Pinpoint the cell where the given text exists, returning its (X, Y) midpoint coordinate. 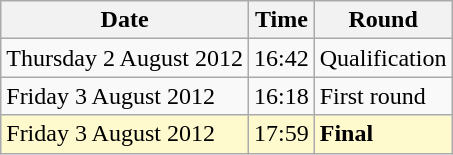
Date (125, 20)
Qualification (383, 58)
Time (281, 20)
Round (383, 20)
16:42 (281, 58)
16:18 (281, 96)
Thursday 2 August 2012 (125, 58)
First round (383, 96)
17:59 (281, 134)
Final (383, 134)
